Extract the (X, Y) coordinate from the center of the cell holding the provided text.  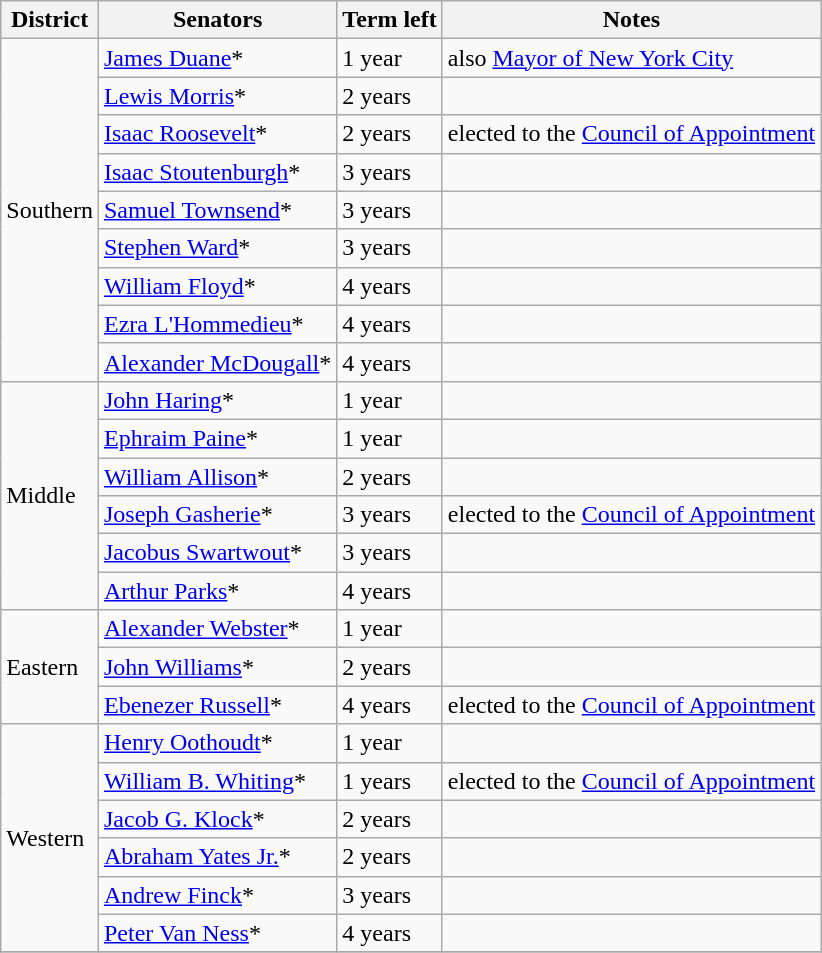
John Haring* (217, 400)
Term left (390, 20)
Senators (217, 20)
1 years (390, 781)
Arthur Parks* (217, 591)
Ephraim Paine* (217, 438)
Isaac Stoutenburgh* (217, 172)
John Williams* (217, 667)
Joseph Gasherie* (217, 515)
Notes (631, 20)
Middle (50, 495)
Alexander McDougall* (217, 362)
Alexander Webster* (217, 629)
Lewis Morris* (217, 96)
Ezra L'Hommedieu* (217, 324)
Jacobus Swartwout* (217, 553)
William Floyd* (217, 286)
Andrew Finck* (217, 895)
Southern (50, 210)
District (50, 20)
Eastern (50, 667)
Peter Van Ness* (217, 933)
Henry Oothoudt* (217, 743)
William B. Whiting* (217, 781)
Samuel Townsend* (217, 210)
Jacob G. Klock* (217, 819)
Stephen Ward* (217, 248)
Isaac Roosevelt* (217, 134)
William Allison* (217, 477)
Western (50, 838)
Ebenezer Russell* (217, 705)
James Duane* (217, 58)
Abraham Yates Jr.* (217, 857)
also Mayor of New York City (631, 58)
